Pinpoint the cell where the given text exists, returning its [X, Y] midpoint coordinate. 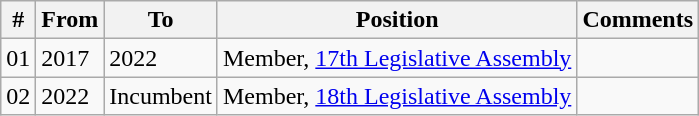
Position [396, 20]
To [161, 20]
Member, 17th Legislative Assembly [396, 58]
Incumbent [161, 96]
# [18, 20]
02 [18, 96]
2017 [70, 58]
Member, 18th Legislative Assembly [396, 96]
From [70, 20]
Comments [638, 20]
01 [18, 58]
